Return the (x, y) coordinate for the center point of the cell that contains the specified text.  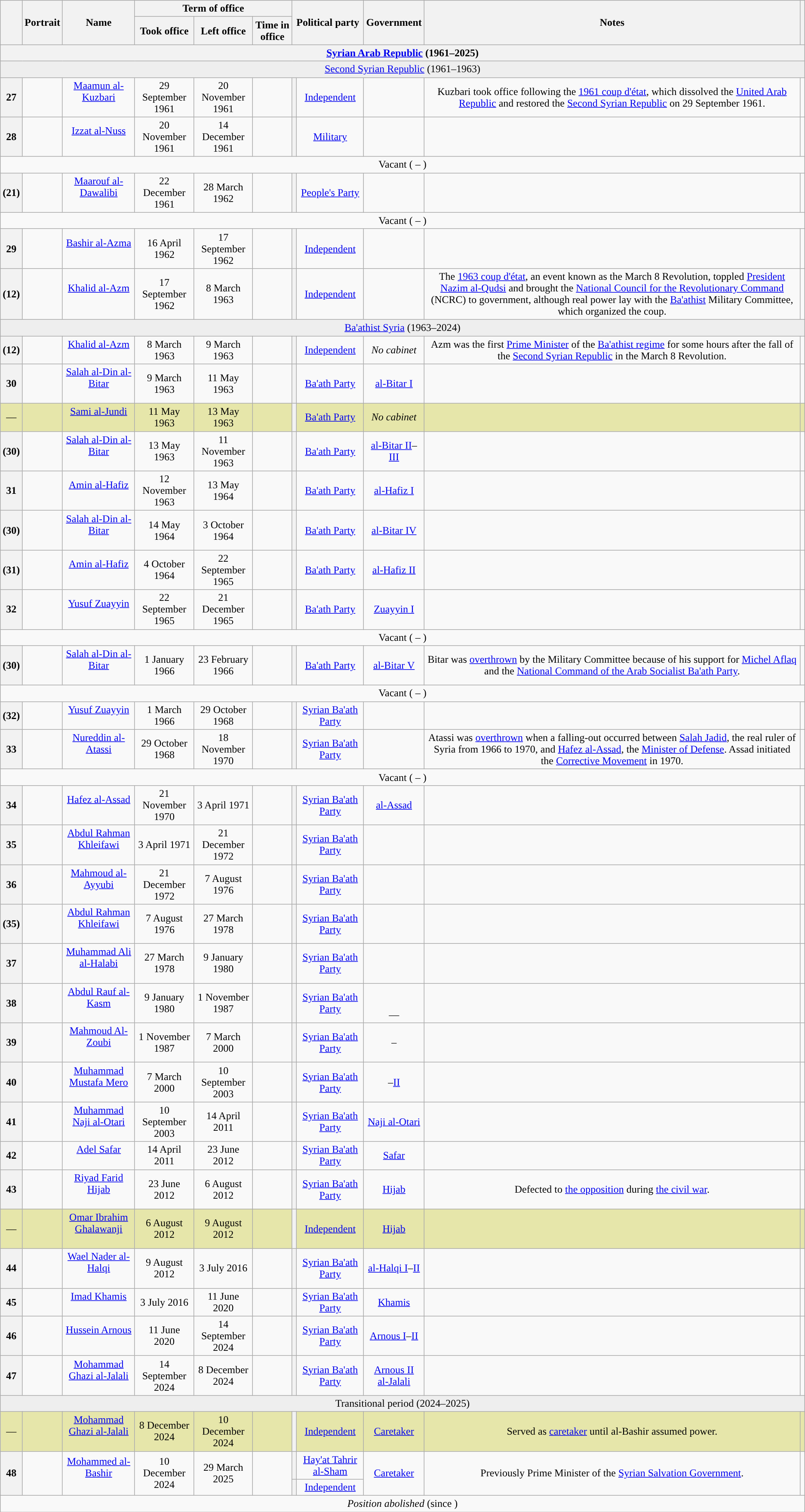
Defected to the opposition during the civil war. (612, 1189)
14 May 1964 (164, 530)
27 (11, 97)
al-Bitar I (394, 384)
Government (394, 22)
Mohammed al-Bashir (98, 1473)
Safar (394, 1155)
39 (11, 1043)
44 (11, 1268)
Naji al-Otari (394, 1122)
21 December 1965 (224, 609)
22 December 1961 (164, 193)
al-Hafiz I (394, 491)
Political party (328, 22)
28 (11, 137)
– (394, 1043)
13 May 1964 (224, 491)
Khamis (394, 1302)
Wael Nader al-Halqi (98, 1268)
Arnous I–II (394, 1336)
–– (394, 1003)
Mahmoud al-Ayyubi (98, 885)
People's Party (330, 193)
41 (11, 1122)
Term of office (213, 9)
28 March 1962 (224, 193)
Name (98, 22)
Maamun al-Kuzbari (98, 97)
(32) (11, 715)
Maarouf al-Dawalibi (98, 193)
31 (11, 491)
18 November 1970 (224, 749)
47 (11, 1375)
Second Syrian Republic (1961–1963) (402, 69)
21 November 1970 (164, 805)
14 December 1961 (224, 137)
Hafez al-Assad (98, 805)
34 (11, 805)
al-Bitar V (394, 665)
al-Bitar IV (394, 530)
Sami al-Jundi (98, 418)
11 November 1963 (224, 451)
4 October 1964 (164, 570)
Riyad Farid Hijab (98, 1189)
29 September 1961 (164, 97)
30 (11, 384)
Portrait (43, 22)
32 (11, 609)
al-Assad (394, 805)
48 (11, 1473)
Muhammad Ali al-Halabi (98, 964)
12 November 1963 (164, 491)
46 (11, 1336)
1 January 1966 (164, 665)
Ba'athist Syria (1963–2024) (402, 327)
–II (394, 1082)
Adel Safar (98, 1155)
(21) (11, 193)
Left office (224, 31)
Nureddin al-Atassi (98, 749)
Arnous IIal-Jalali (394, 1375)
45 (11, 1302)
al-Halqi I–II (394, 1268)
42 (11, 1155)
3 October 1964 (224, 530)
Transitional period (2024–2025) (402, 1403)
43 (11, 1189)
Time in office (273, 31)
Syrian Arab Republic (1961–2025) (402, 53)
Omar Ibrahim Ghalawanji (98, 1229)
Military (330, 137)
Position abolished (since ) (402, 1504)
Abdul Rauf al-Kasm (98, 1003)
Zuayyin I (394, 609)
Notes (612, 22)
Muhammad Mustafa Mero (98, 1082)
Imad Khamis (98, 1302)
Mahmoud Al-Zoubi (98, 1043)
Previously Prime Minister of the Syrian Salvation Government. (612, 1473)
Muhammad Naji al-Otari (98, 1122)
al-Bitar II–III (394, 451)
35 (11, 845)
Hay'at Tahrir al-Sham (330, 1465)
16 April 1962 (164, 248)
40 (11, 1082)
23 February 1966 (224, 665)
(35) (11, 924)
29 March 2025 (224, 1473)
1 March 1966 (164, 715)
33 (11, 749)
37 (11, 964)
Took office (164, 31)
38 (11, 1003)
Izzat al-Nuss (98, 137)
29 (11, 248)
Served as caretaker until al-Bashir assumed power. (612, 1431)
Bitar was overthrown by the Military Committee because of his support for Michel Aflaq and the National Command of the Arab Socialist Ba'ath Party. (612, 665)
Hussein Arnous (98, 1336)
36 (11, 885)
(31) (11, 570)
al-Hafiz II (394, 570)
Bashir al-Azma (98, 248)
Azm was the first Prime Minister of the Ba'athist regime for some hours after the fall of the Second Syrian Republic in the March 8 Revolution. (612, 350)
